Output the [X, Y] coordinate of the center of the cell containing the given text.  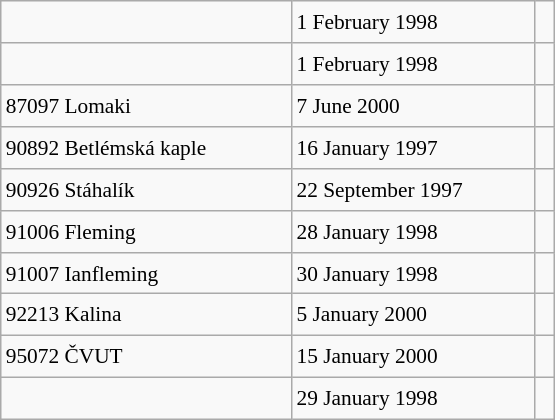
90926 Stáhalík [146, 189]
87097 Lomaki [146, 106]
15 January 2000 [414, 357]
22 September 1997 [414, 189]
92213 Kalina [146, 315]
16 January 1997 [414, 148]
95072 ČVUT [146, 357]
28 January 1998 [414, 231]
29 January 1998 [414, 399]
30 January 1998 [414, 273]
7 June 2000 [414, 106]
90892 Betlémská kaple [146, 148]
91007 Ianfleming [146, 273]
5 January 2000 [414, 315]
91006 Fleming [146, 231]
